Search for the cell housing the specified text and yield its [X, Y] center coordinate. 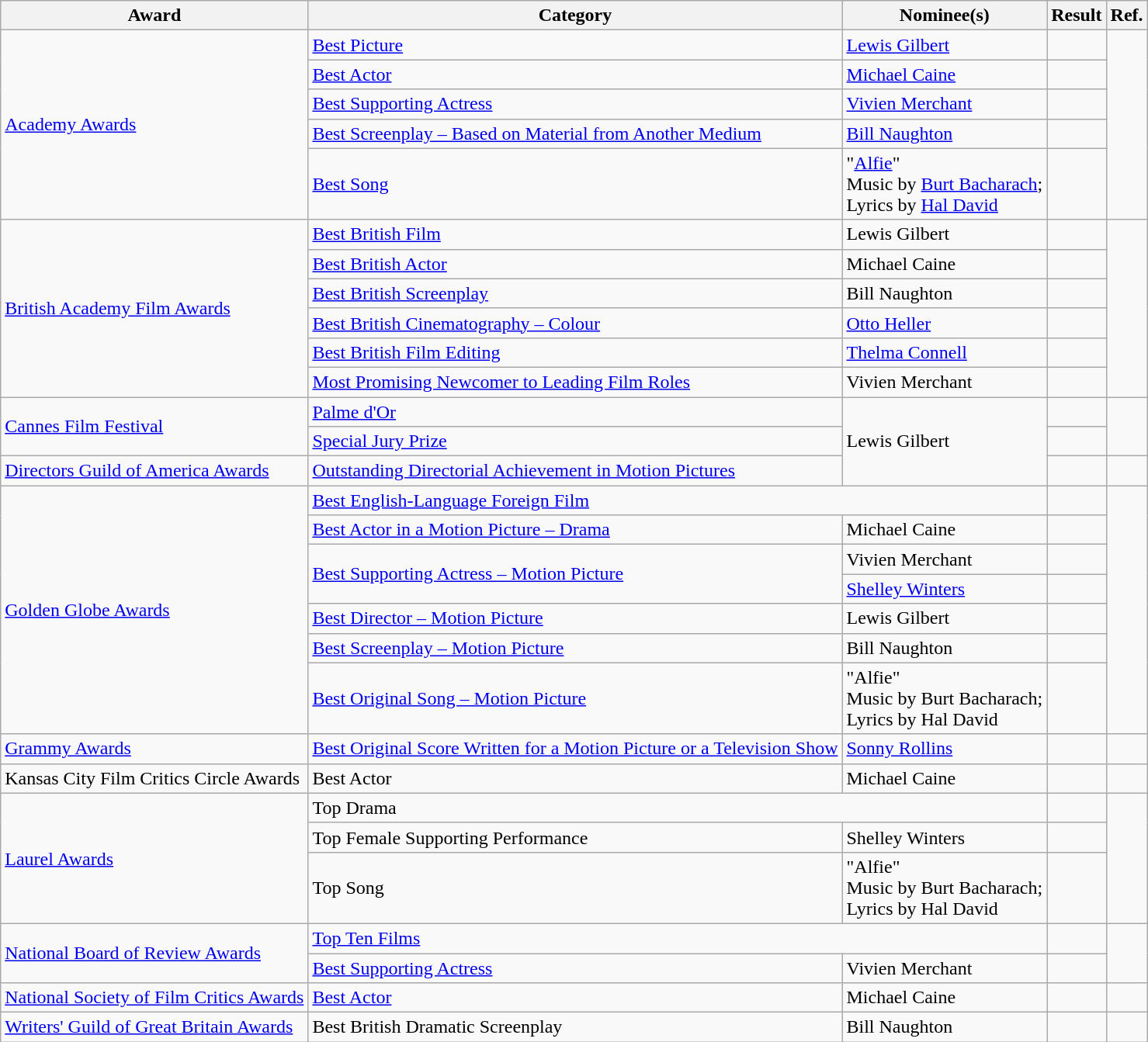
Best British Dramatic Screenplay [575, 1027]
Best Actor in a Motion Picture – Drama [575, 530]
Kansas City Film Critics Circle Awards [154, 778]
Best British Cinematography – Colour [575, 323]
Best Original Song – Motion Picture [575, 698]
Nominee(s) [945, 16]
British Academy Film Awards [154, 308]
Thelma Connell [945, 352]
Best Director – Motion Picture [575, 618]
Best Original Score Written for a Motion Picture or a Television Show [575, 749]
Golden Globe Awards [154, 610]
Best Screenplay – Based on Material from Another Medium [575, 133]
Best British Actor [575, 264]
Outstanding Directorial Achievement in Motion Pictures [575, 471]
Grammy Awards [154, 749]
Best Picture [575, 45]
Best Supporting Actress – Motion Picture [575, 574]
Top Female Supporting Performance [575, 837]
Academy Awards [154, 125]
Otto Heller [945, 323]
Most Promising Newcomer to Leading Film Roles [575, 382]
Top Ten Films [678, 938]
Best British Film [575, 234]
Sonny Rollins [945, 749]
Palme d'Or [575, 412]
Ref. [1127, 16]
Cannes Film Festival [154, 427]
National Society of Film Critics Awards [154, 998]
Laurel Awards [154, 858]
National Board of Review Awards [154, 953]
Special Jury Prize [575, 441]
Result [1077, 16]
Top Drama [678, 808]
Directors Guild of America Awards [154, 471]
Top Song [575, 888]
Category [575, 16]
Best British Screenplay [575, 293]
Best English-Language Foreign Film [678, 500]
Best British Film Editing [575, 352]
Award [154, 16]
Writers' Guild of Great Britain Awards [154, 1027]
Best Screenplay – Motion Picture [575, 648]
Best Song [575, 184]
